For the text-containing cell, return its midpoint in (X, Y) coordinate format. 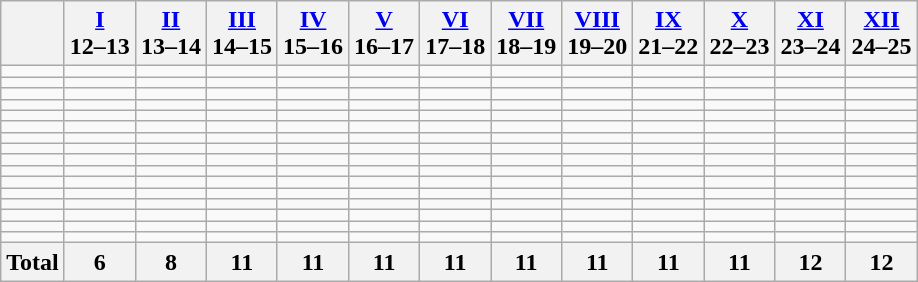
III14–15 (242, 34)
VIII19–20 (598, 34)
8 (170, 262)
XI23–24 (810, 34)
I12–13 (100, 34)
VII18–19 (526, 34)
V16–17 (384, 34)
XII24–25 (882, 34)
Total (33, 262)
6 (100, 262)
VI17–18 (456, 34)
X22–23 (740, 34)
IV15–16 (312, 34)
II13–14 (170, 34)
IX21–22 (668, 34)
